Scan for the cell matching the given text and deliver its (x, y) coordinate at center. 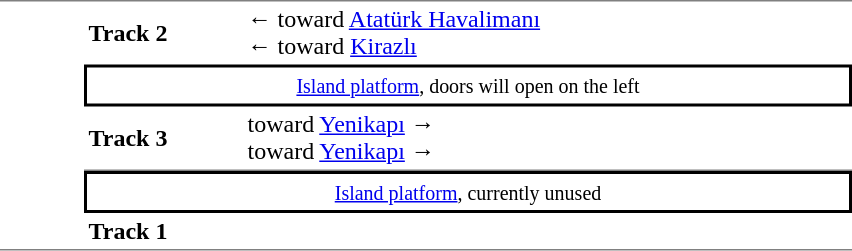
toward Yenikapı → toward Yenikapı → (548, 138)
Island platform, currently unused (468, 192)
Track 2 (164, 32)
Track 1 (164, 232)
Track 3 (164, 138)
Island platform, doors will open on the left (468, 85)
← toward Atatürk Havalimanı ← toward Kirazlı (548, 32)
